Determine the [X, Y] coordinate at the center of the cell enclosing the given text.  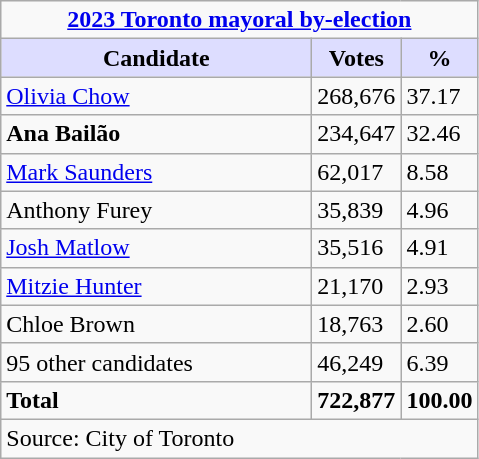
46,249 [356, 362]
Anthony Furey [156, 210]
Mark Saunders [156, 172]
6.39 [440, 362]
32.46 [440, 134]
2.60 [440, 324]
2.93 [440, 286]
100.00 [440, 400]
Josh Matlow [156, 248]
37.17 [440, 96]
18,763 [356, 324]
95 other candidates [156, 362]
% [440, 58]
268,676 [356, 96]
4.96 [440, 210]
722,877 [356, 400]
62,017 [356, 172]
Mitzie Hunter [156, 286]
Olivia Chow [156, 96]
Votes [356, 58]
35,516 [356, 248]
Total [156, 400]
21,170 [356, 286]
8.58 [440, 172]
Chloe Brown [156, 324]
2023 Toronto mayoral by-election [240, 20]
4.91 [440, 248]
35,839 [356, 210]
Ana Bailão [156, 134]
234,647 [356, 134]
Source: City of Toronto [240, 438]
Candidate [156, 58]
